Provide the [X, Y] coordinate of the cell's center where the given text is located.  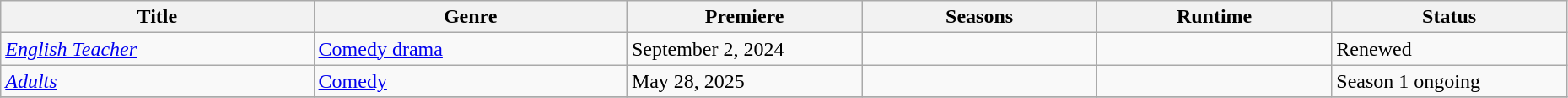
Comedy drama [471, 49]
Status [1449, 17]
Comedy [471, 81]
English Teacher [157, 49]
Genre [471, 17]
Renewed [1449, 49]
September 2, 2024 [744, 49]
Title [157, 17]
Season 1 ongoing [1449, 81]
May 28, 2025 [744, 81]
Adults [157, 81]
Runtime [1214, 17]
Premiere [744, 17]
Seasons [979, 17]
